Identify which cell holds the provided text, then report its (x, y) central coordinate. 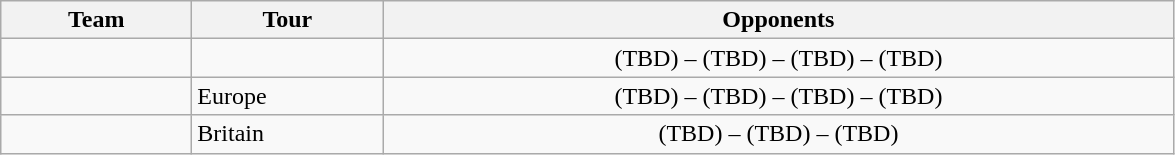
Europe (288, 96)
(TBD) – (TBD) – (TBD) (778, 134)
Britain (288, 134)
Opponents (778, 20)
Team (96, 20)
Tour (288, 20)
